Output the [X, Y] coordinate of the center of the cell containing the given text.  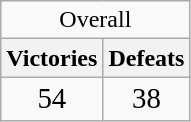
Defeats [146, 58]
Overall [96, 20]
54 [52, 99]
38 [146, 99]
Victories [52, 58]
